Search for the cell housing the specified text and yield its (x, y) center coordinate. 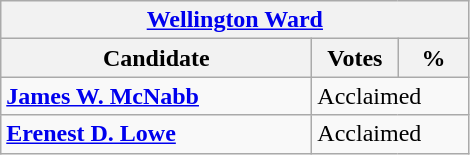
Wellington Ward (235, 20)
James W. McNabb (156, 96)
Votes (355, 58)
Erenest D. Lowe (156, 134)
% (434, 58)
Candidate (156, 58)
